Scan for the cell matching the given text and deliver its (x, y) coordinate at center. 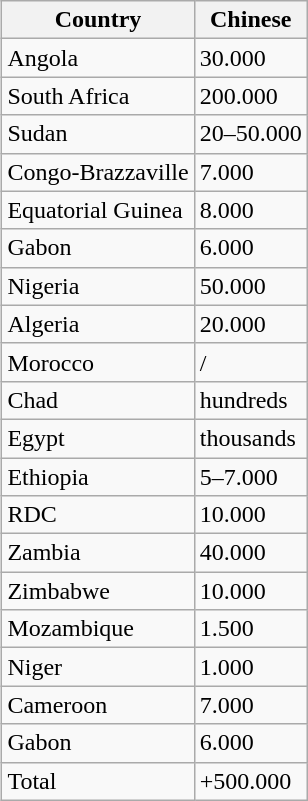
Morocco (98, 362)
Ethiopia (98, 477)
5–7.000 (250, 477)
8.000 (250, 210)
Sudan (98, 134)
Chad (98, 400)
Cameroon (98, 705)
20–50.000 (250, 134)
Egypt (98, 438)
RDC (98, 515)
Congo-Brazzaville (98, 172)
Total (98, 781)
Algeria (98, 324)
Zambia (98, 553)
Equatorial Guinea (98, 210)
1.500 (250, 629)
Mozambique (98, 629)
hundreds (250, 400)
40.000 (250, 553)
Country (98, 20)
Nigeria (98, 286)
1.000 (250, 667)
+500.000 (250, 781)
50.000 (250, 286)
South Africa (98, 96)
20.000 (250, 324)
Niger (98, 667)
200.000 (250, 96)
/ (250, 362)
thousands (250, 438)
Chinese (250, 20)
Zimbabwe (98, 591)
30.000 (250, 58)
Angola (98, 58)
